Capture the cell that displays the provided text and extract its [x, y] central coordinate. 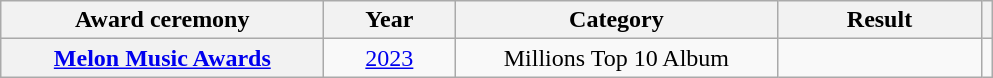
Melon Music Awards [162, 58]
Millions Top 10 Album [616, 58]
2023 [390, 58]
Category [616, 20]
Result [880, 20]
Award ceremony [162, 20]
Year [390, 20]
